Return (X, Y) of the center of cell containing provided text 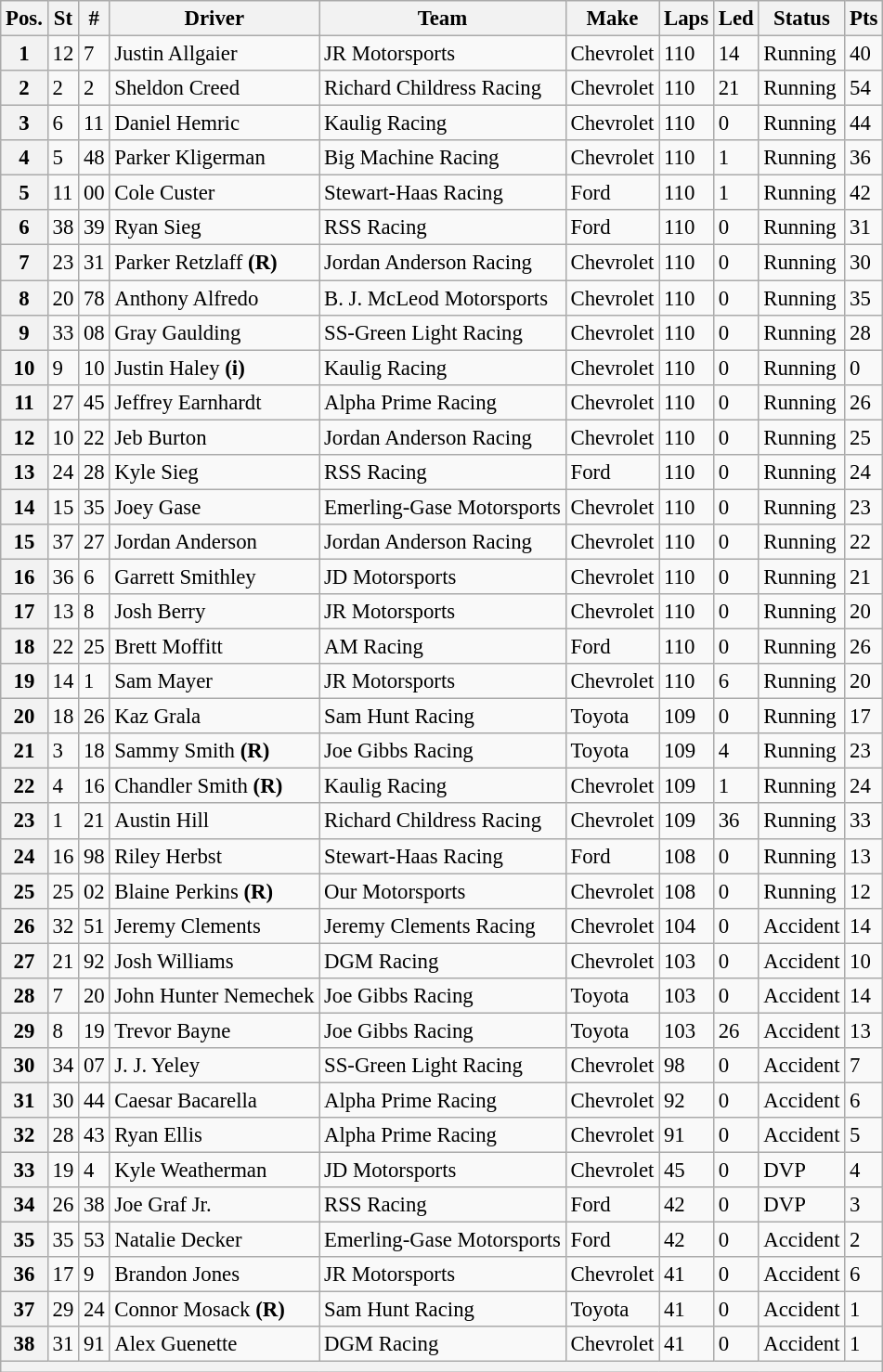
Driver (214, 19)
Jeffrey Earnhardt (214, 402)
Kyle Weatherman (214, 1171)
Jeb Burton (214, 437)
40 (864, 54)
Gray Gaulding (214, 332)
Jeremy Clements (214, 925)
Kaz Grala (214, 717)
Blaine Perkins (R) (214, 891)
51 (95, 925)
Cole Custer (214, 193)
Brett Moffitt (214, 647)
Sammy Smith (R) (214, 751)
39 (95, 227)
Our Motorsports (443, 891)
Justin Haley (i) (214, 368)
Status (802, 19)
Justin Allgaier (214, 54)
00 (95, 193)
Pos. (24, 19)
Kyle Sieg (214, 472)
Jeremy Clements Racing (443, 925)
Josh Williams (214, 961)
54 (864, 88)
Garrett Smithley (214, 576)
43 (95, 1135)
Alex Guenette (214, 1345)
Sheldon Creed (214, 88)
AM Racing (443, 647)
Joe Graf Jr. (214, 1205)
Austin Hill (214, 822)
Anthony Alfredo (214, 298)
B. J. McLeod Motorsports (443, 298)
# (95, 19)
John Hunter Nemechek (214, 996)
J. J. Yeley (214, 1066)
Led (735, 19)
Natalie Decker (214, 1240)
Team (443, 19)
Parker Kligerman (214, 158)
Ryan Ellis (214, 1135)
Laps (687, 19)
Sam Mayer (214, 681)
Daniel Hemric (214, 123)
Brandon Jones (214, 1275)
Parker Retzlaff (R) (214, 263)
Joey Gase (214, 507)
Chandler Smith (R) (214, 786)
Pts (864, 19)
St (63, 19)
Caesar Bacarella (214, 1100)
Josh Berry (214, 612)
02 (95, 891)
Ryan Sieg (214, 227)
104 (687, 925)
53 (95, 1240)
Make (612, 19)
Big Machine Racing (443, 158)
Connor Mosack (R) (214, 1310)
78 (95, 298)
48 (95, 158)
Trevor Bayne (214, 1030)
07 (95, 1066)
Riley Herbst (214, 856)
08 (95, 332)
Jordan Anderson (214, 542)
